Extract the [x, y] coordinate from the center of the cell holding the provided text.  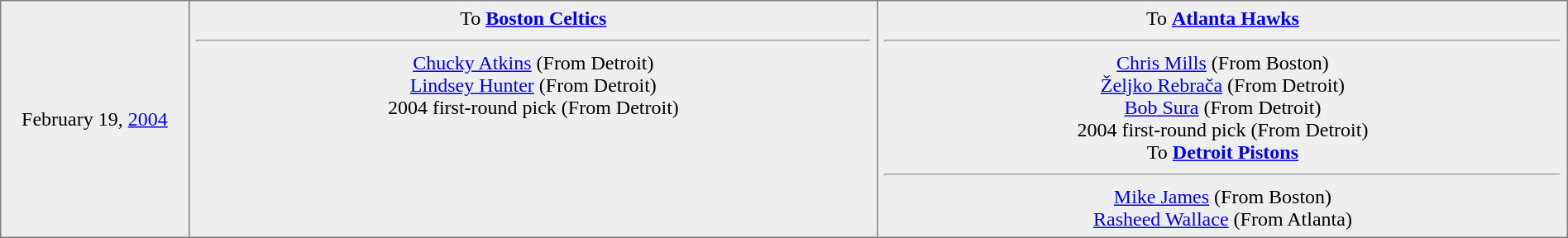
To Boston CelticsChucky Atkins (From Detroit)Lindsey Hunter (From Detroit)2004 first-round pick (From Detroit) [533, 119]
February 19, 2004 [94, 119]
